From the cell containing the given text, extract its center point as (x, y) coordinate. 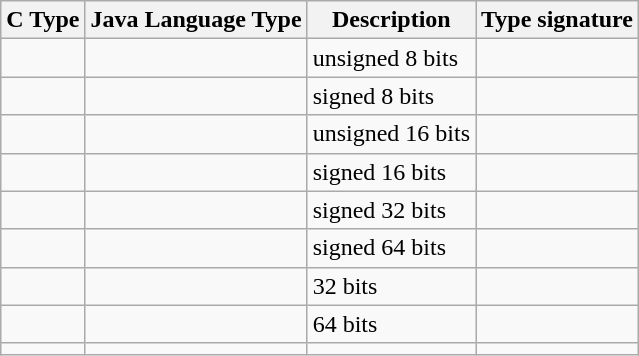
C Type (43, 20)
signed 64 bits (391, 248)
signed 32 bits (391, 210)
signed 16 bits (391, 172)
32 bits (391, 286)
64 bits (391, 324)
Java Language Type (196, 20)
signed 8 bits (391, 96)
unsigned 16 bits (391, 134)
unsigned 8 bits (391, 58)
Type signature (558, 20)
Description (391, 20)
